Return (X, Y) of the center of cell containing provided text 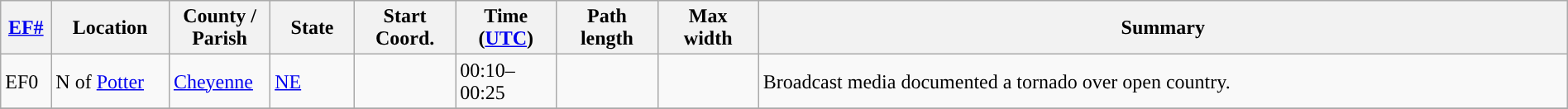
Cheyenne (219, 81)
County / Parish (219, 28)
Summary (1163, 28)
State (313, 28)
Max width (708, 28)
Location (111, 28)
Start Coord. (404, 28)
00:10–00:25 (506, 81)
NE (313, 81)
Time (UTC) (506, 28)
EF# (26, 28)
N of Potter (111, 81)
Broadcast media documented a tornado over open country. (1163, 81)
EF0 (26, 81)
Path length (607, 28)
